Scan for the cell matching the given text and deliver its (x, y) coordinate at center. 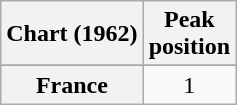
France (72, 85)
1 (189, 85)
Chart (1962) (72, 34)
Peakposition (189, 34)
